Output the (x, y) coordinate of the center of the cell containing the given text.  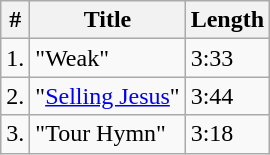
2. (16, 96)
3:33 (227, 58)
"Weak" (108, 58)
# (16, 20)
3:18 (227, 134)
Title (108, 20)
3:44 (227, 96)
"Tour Hymn" (108, 134)
1. (16, 58)
Length (227, 20)
3. (16, 134)
"Selling Jesus" (108, 96)
